Return the (x, y) coordinate for the center point of the cell that contains the specified text.  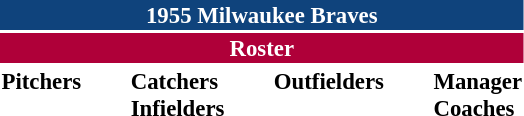
1955 Milwaukee Braves (262, 15)
Roster (262, 48)
